Pinpoint the cell where the given text exists, returning its (X, Y) midpoint coordinate. 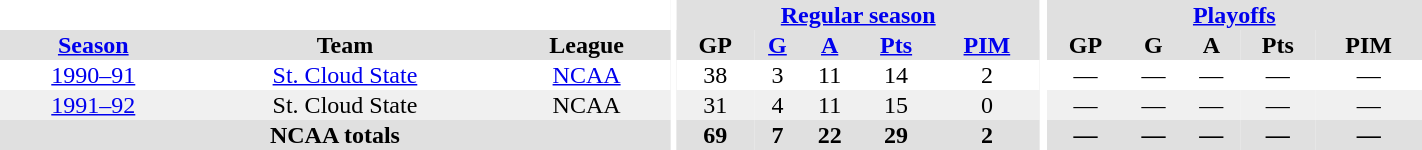
15 (896, 105)
31 (715, 105)
69 (715, 135)
1990–91 (94, 75)
NCAA totals (335, 135)
Regular season (858, 15)
22 (830, 135)
4 (777, 105)
Season (94, 45)
Team (346, 45)
3 (777, 75)
League (586, 45)
29 (896, 135)
0 (987, 105)
7 (777, 135)
Playoffs (1234, 15)
38 (715, 75)
14 (896, 75)
1991–92 (94, 105)
